Search for the cell housing the specified text and yield its [X, Y] center coordinate. 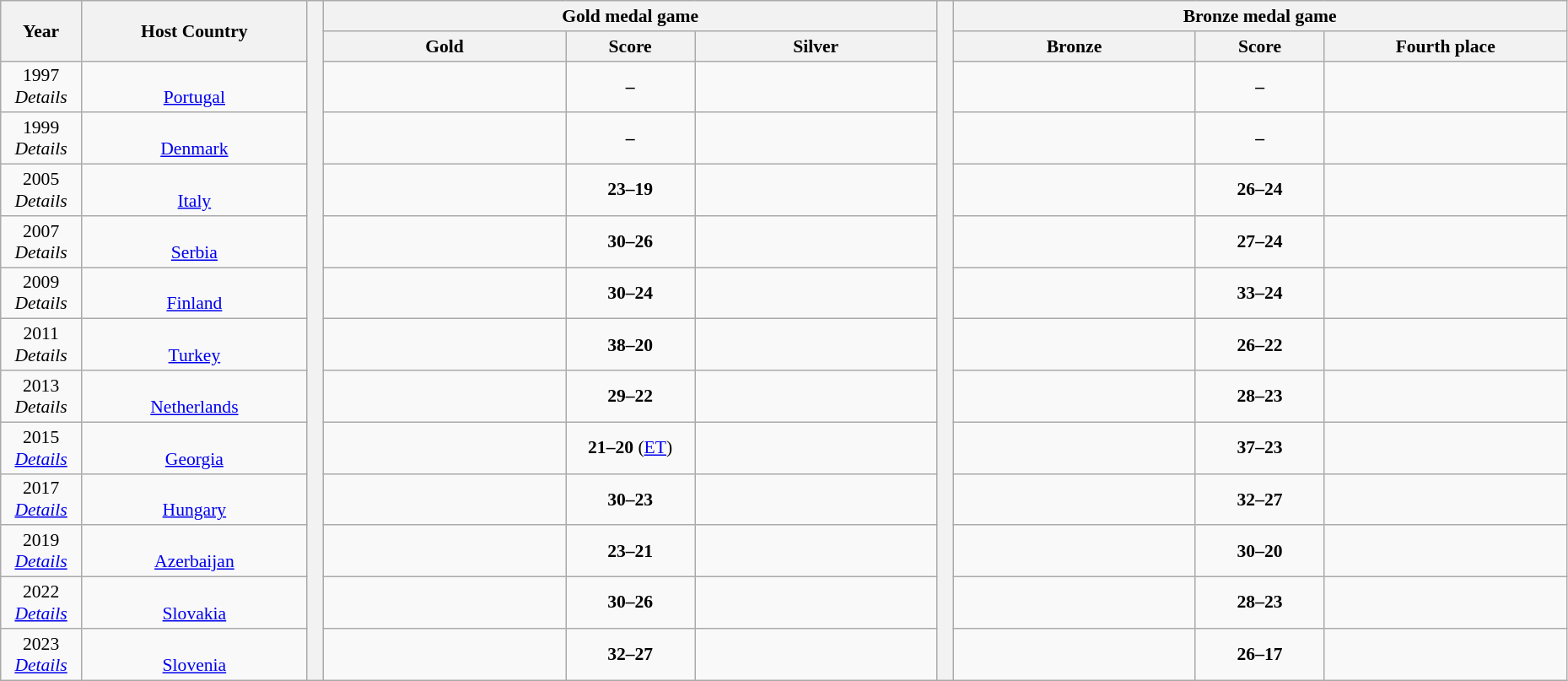
1999 Details [41, 138]
Italy [194, 191]
26–24 [1260, 191]
21–20 (ET) [631, 447]
2009 Details [41, 294]
Slovakia [194, 603]
23–21 [631, 552]
Slovenia [194, 655]
26–17 [1260, 655]
26–22 [1260, 344]
Bronze medal game [1260, 16]
Bronze [1075, 46]
Georgia [194, 447]
Host Country [194, 30]
1997 Details [41, 86]
Year [41, 30]
23–19 [631, 191]
2022 Details [41, 603]
Serbia [194, 241]
2019 Details [41, 552]
Gold medal game [629, 16]
38–20 [631, 344]
Denmark [194, 138]
2017 Details [41, 500]
2005 Details [41, 191]
Netherlands [194, 397]
Hungary [194, 500]
37–23 [1260, 447]
30–20 [1260, 552]
Finland [194, 294]
33–24 [1260, 294]
30–23 [631, 500]
27–24 [1260, 241]
2015 Details [41, 447]
29–22 [631, 397]
Gold [444, 46]
2011 Details [41, 344]
2023 Details [41, 655]
Fourth place [1446, 46]
30–24 [631, 294]
Turkey [194, 344]
Azerbaijan [194, 552]
2007 Details [41, 241]
2013 Details [41, 397]
Silver [816, 46]
Portugal [194, 86]
